Identify which cell holds the provided text, then report its [X, Y] central coordinate. 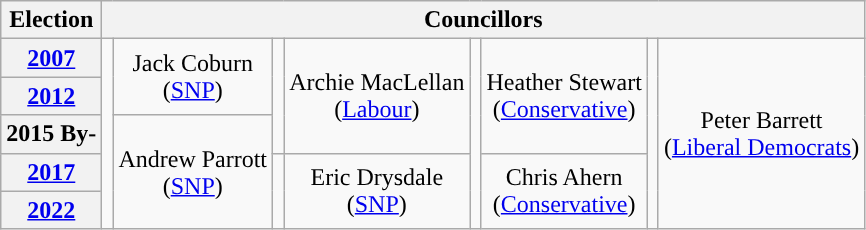
2015 By- [52, 134]
Heather Stewart(Conservative) [564, 96]
Peter Barrett(Liberal Democrats) [761, 134]
Archie MacLellan(Labour) [377, 96]
Eric Drysdale(SNP) [377, 191]
2007 [52, 58]
2012 [52, 96]
2022 [52, 210]
Chris Ahern(Conservative) [564, 191]
Jack Coburn(SNP) [193, 77]
2017 [52, 172]
Andrew Parrott(SNP) [193, 172]
Election [52, 20]
Councillors [484, 20]
